Find where the given text appears and provide that cell's center as [X, Y] coordinate. 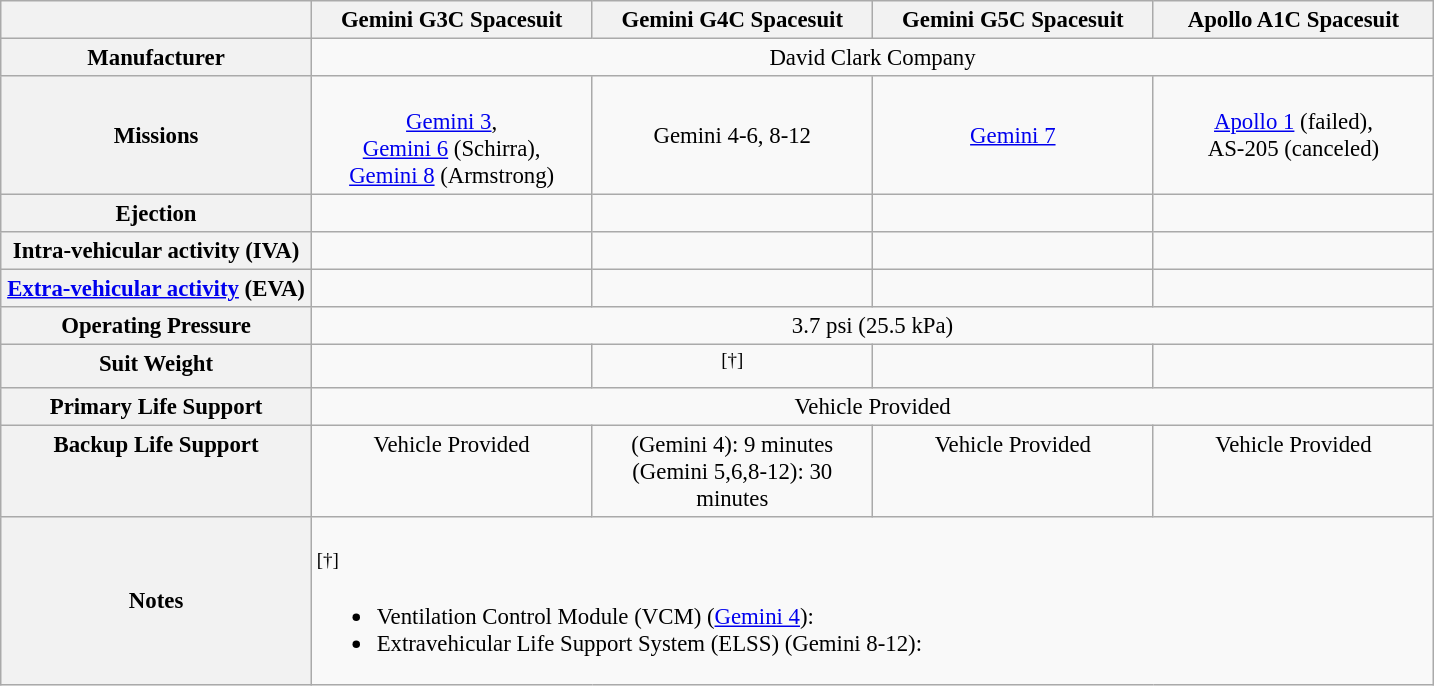
Notes [156, 600]
David Clark Company [872, 58]
Gemini G4C Spacesuit [732, 20]
Operating Pressure [156, 327]
(Gemini 4): 9 minutes (Gemini 5,6,8-12): 30 minutes [732, 471]
Apollo 1 (failed),AS-205 (canceled) [1294, 136]
Gemini 7 [1014, 136]
Ejection [156, 214]
Apollo A1C Spacesuit [1294, 20]
Gemini 3, Gemini 6 (Schirra), Gemini 8 (Armstrong) [452, 136]
Manufacturer [156, 58]
Backup Life Support [156, 471]
Extra-vehicular activity (EVA) [156, 289]
3.7 psi (25.5 kPa) [872, 327]
Gemini G5C Spacesuit [1014, 20]
[†] [732, 366]
Missions [156, 136]
Suit Weight [156, 366]
Primary Life Support [156, 406]
Intra-vehicular activity (IVA) [156, 251]
Gemini G3C Spacesuit [452, 20]
Gemini 4-6, 8-12 [732, 136]
[†]Ventilation Control Module (VCM) (Gemini 4): Extravehicular Life Support System (ELSS) (Gemini 8-12): [872, 600]
